Search for the cell housing the specified text and yield its [X, Y] center coordinate. 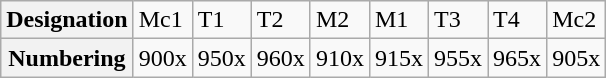
M1 [398, 20]
T4 [518, 20]
M2 [340, 20]
910x [340, 58]
Designation [67, 20]
Numbering [67, 58]
Mc2 [576, 20]
965x [518, 58]
T2 [280, 20]
955x [458, 58]
Mc1 [162, 20]
T3 [458, 20]
900x [162, 58]
905x [576, 58]
915x [398, 58]
960x [280, 58]
950x [222, 58]
T1 [222, 20]
